Identify which cell holds the provided text, then report its (x, y) central coordinate. 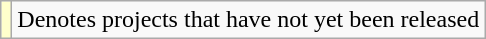
Denotes projects that have not yet been released (248, 20)
